Locate the cell with the specified text and output its (X, Y) center coordinate. 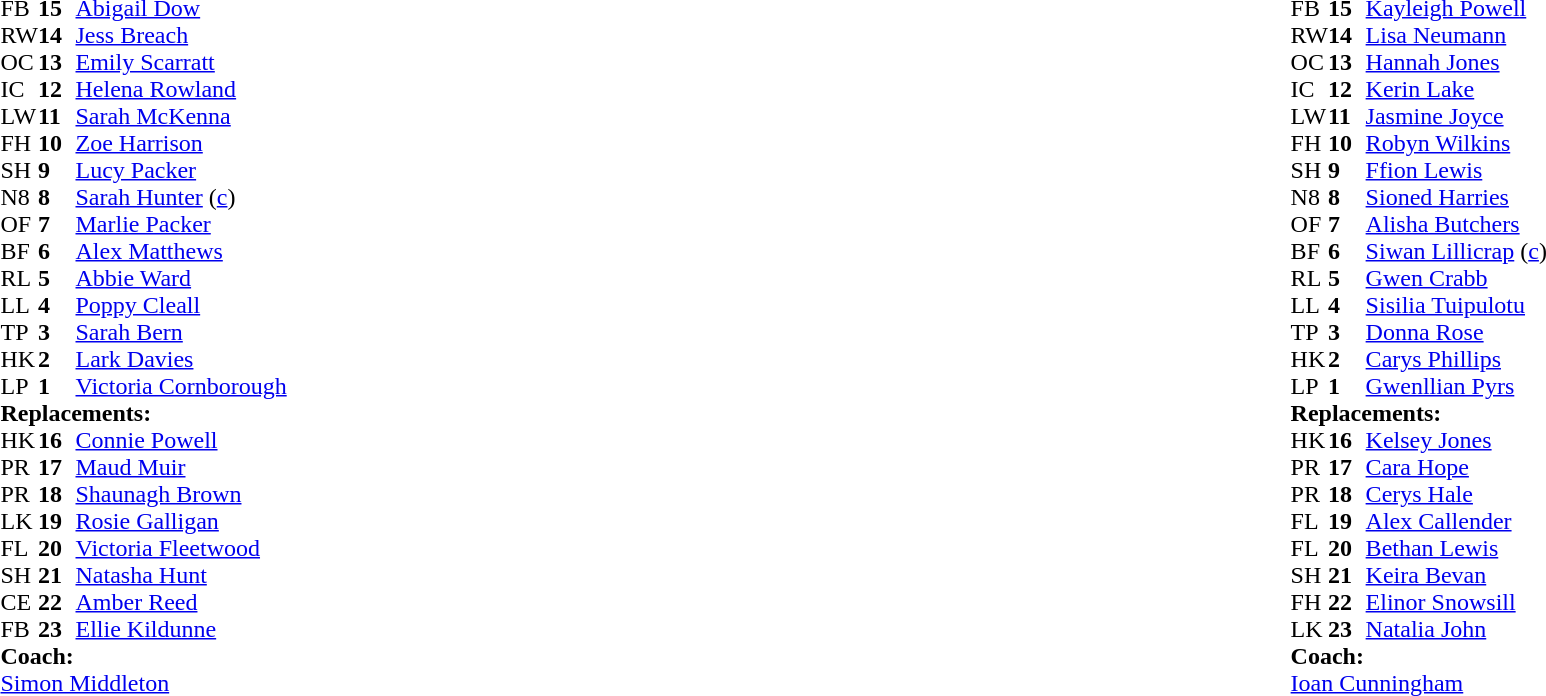
Lucy Packer (182, 170)
Poppy Cleall (182, 306)
Maud Muir (182, 468)
Shaunagh Brown (182, 494)
Victoria Cornborough (182, 386)
Sarah McKenna (182, 116)
Sarah Bern (182, 332)
Jess Breach (182, 36)
Marlie Packer (182, 224)
Lark Davies (182, 360)
FB (19, 630)
Replacements: (143, 414)
Alex Matthews (182, 252)
Abbie Ward (182, 278)
Amber Reed (182, 602)
Rosie Galligan (182, 522)
Natasha Hunt (182, 576)
Coach: (143, 656)
CE (19, 602)
Emily Scarratt (182, 62)
Ellie Kildunne (182, 630)
Connie Powell (182, 440)
Sarah Hunter (c) (182, 198)
Helena Rowland (182, 90)
Zoe Harrison (182, 144)
Victoria Fleetwood (182, 548)
